Search for the cell housing the specified text and yield its (X, Y) center coordinate. 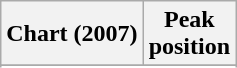
Peakposition (189, 34)
Chart (2007) (72, 34)
